Return the [X, Y] coordinate for the center point of the cell that contains the specified text.  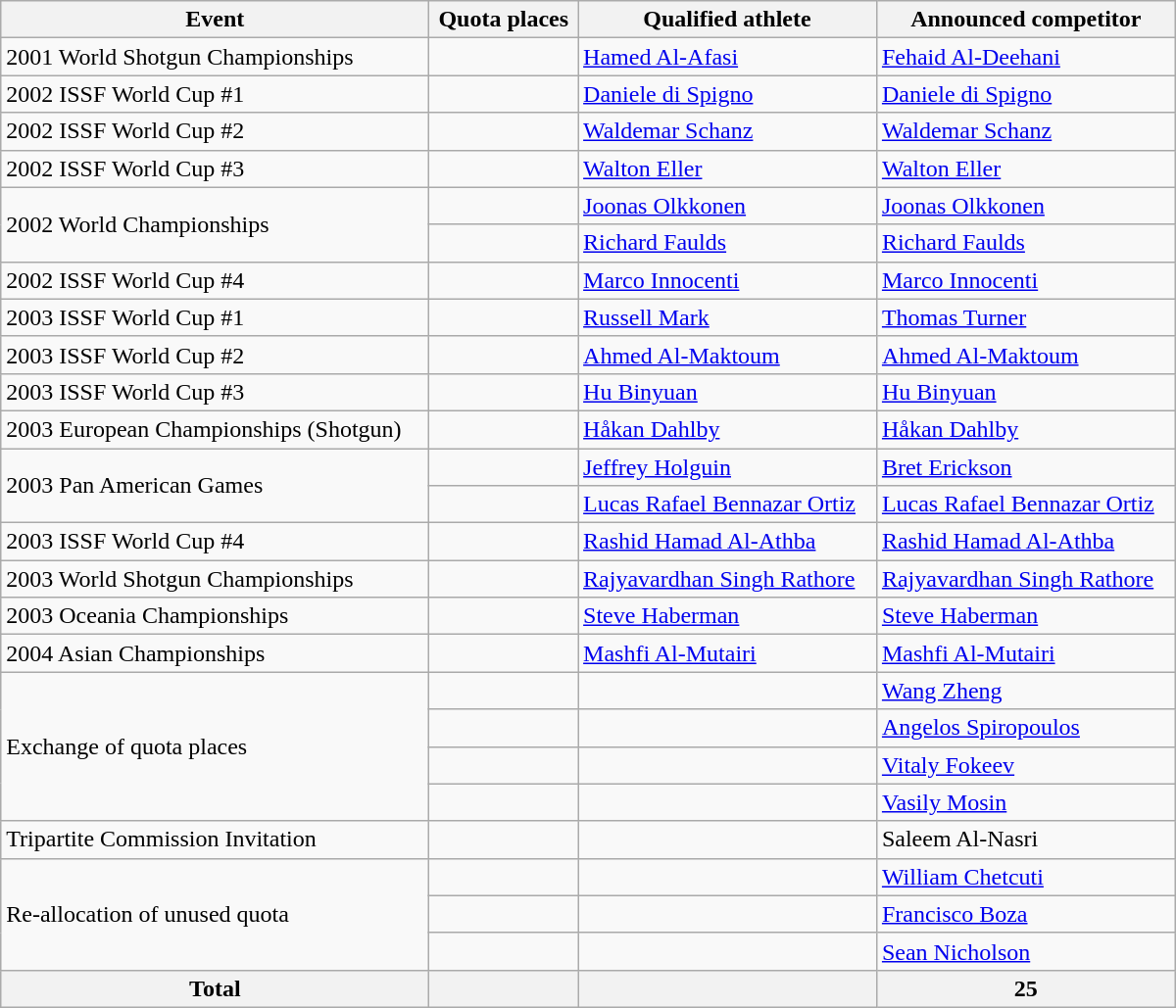
Saleem Al-Nasri [1025, 840]
Jeffrey Holguin [727, 467]
Event [216, 20]
2004 Asian Championships [216, 653]
Quota places [504, 20]
Fehaid Al-Deehani [1025, 57]
2002 ISSF World Cup #4 [216, 280]
25 [1025, 988]
Re-allocation of unused quota [216, 914]
Thomas Turner [1025, 317]
2002 World Championships [216, 224]
2002 ISSF World Cup #2 [216, 131]
Exchange of quota places [216, 746]
2003 ISSF World Cup #2 [216, 355]
Total [216, 988]
2003 ISSF World Cup #4 [216, 542]
2003 ISSF World Cup #3 [216, 392]
Qualified athlete [727, 20]
2003 World Shotgun Championships [216, 579]
Tripartite Commission Invitation [216, 840]
2001 World Shotgun Championships [216, 57]
Russell Mark [727, 317]
2003 European Championships (Shotgun) [216, 429]
2003 Oceania Championships [216, 616]
2002 ISSF World Cup #3 [216, 168]
Wang Zheng [1025, 691]
Bret Erickson [1025, 467]
Vitaly Fokeev [1025, 765]
Sean Nicholson [1025, 951]
Hamed Al-Afasi [727, 57]
2003 Pan American Games [216, 486]
Francisco Boza [1025, 914]
2003 ISSF World Cup #1 [216, 317]
2002 ISSF World Cup #1 [216, 94]
Angelos Spiropoulos [1025, 728]
William Chetcuti [1025, 877]
Announced competitor [1025, 20]
Vasily Mosin [1025, 802]
